Search for the cell housing the specified text and yield its [X, Y] center coordinate. 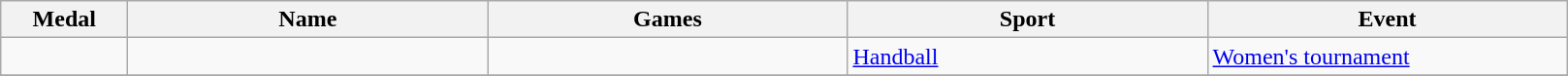
Name [308, 19]
Sport [1028, 19]
Handball [1028, 57]
Games [667, 19]
Women's tournament [1387, 57]
Event [1387, 19]
Medal [64, 19]
